Identify which cell holds the provided text, then report its (x, y) central coordinate. 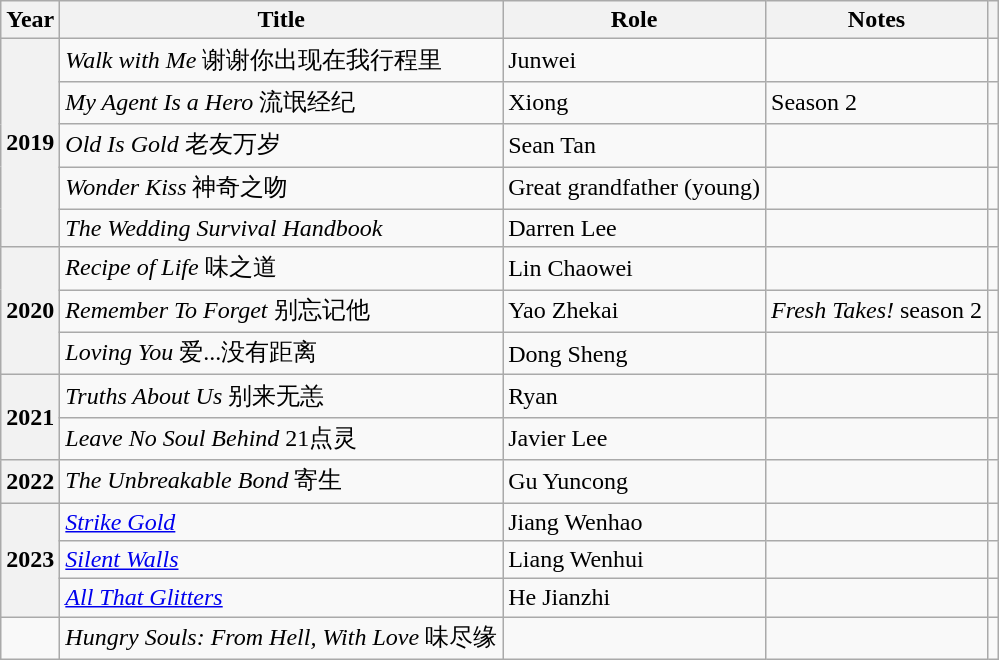
Hungry Souls: From Hell, With Love 味尽缘 (282, 638)
He Jianzhi (634, 598)
Jiang Wenhao (634, 521)
Strike Gold (282, 521)
Truths About Us 别来无恙 (282, 396)
Great grandfather (young) (634, 188)
Wonder Kiss 神奇之吻 (282, 188)
2020 (30, 311)
Lin Chaowei (634, 268)
2022 (30, 482)
Ryan (634, 396)
Season 2 (877, 102)
Javier Lee (634, 438)
Loving You 爱...没有距离 (282, 354)
Dong Sheng (634, 354)
Remember To Forget 别忘记他 (282, 312)
Xiong (634, 102)
2023 (30, 559)
Junwei (634, 60)
Recipe of Life 味之道 (282, 268)
2019 (30, 143)
2021 (30, 418)
The Unbreakable Bond 寄生 (282, 482)
Leave No Soul Behind 21点灵 (282, 438)
Notes (877, 20)
Role (634, 20)
Silent Walls (282, 560)
Yao Zhekai (634, 312)
Fresh Takes! season 2 (877, 312)
Liang Wenhui (634, 560)
Sean Tan (634, 146)
Old Is Gold 老友万岁 (282, 146)
My Agent Is a Hero 流氓经纪 (282, 102)
The Wedding Survival Handbook (282, 228)
Year (30, 20)
Gu Yuncong (634, 482)
Title (282, 20)
All That Glitters (282, 598)
Walk with Me 谢谢你出现在我行程里 (282, 60)
Darren Lee (634, 228)
